Extract the (x, y) coordinate from the center of the cell holding the provided text.  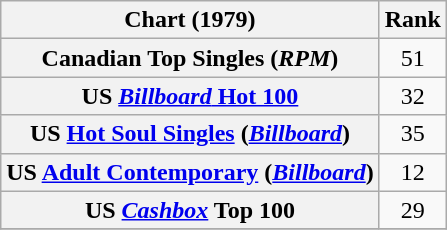
Canadian Top Singles (RPM) (190, 58)
51 (412, 58)
US Billboard Hot 100 (190, 96)
29 (412, 210)
32 (412, 96)
US Adult Contemporary (Billboard) (190, 172)
Chart (1979) (190, 20)
12 (412, 172)
Rank (412, 20)
US Cashbox Top 100 (190, 210)
35 (412, 134)
US Hot Soul Singles (Billboard) (190, 134)
